Detect which cell encompasses the target text, then output its (X, Y) center coordinate. 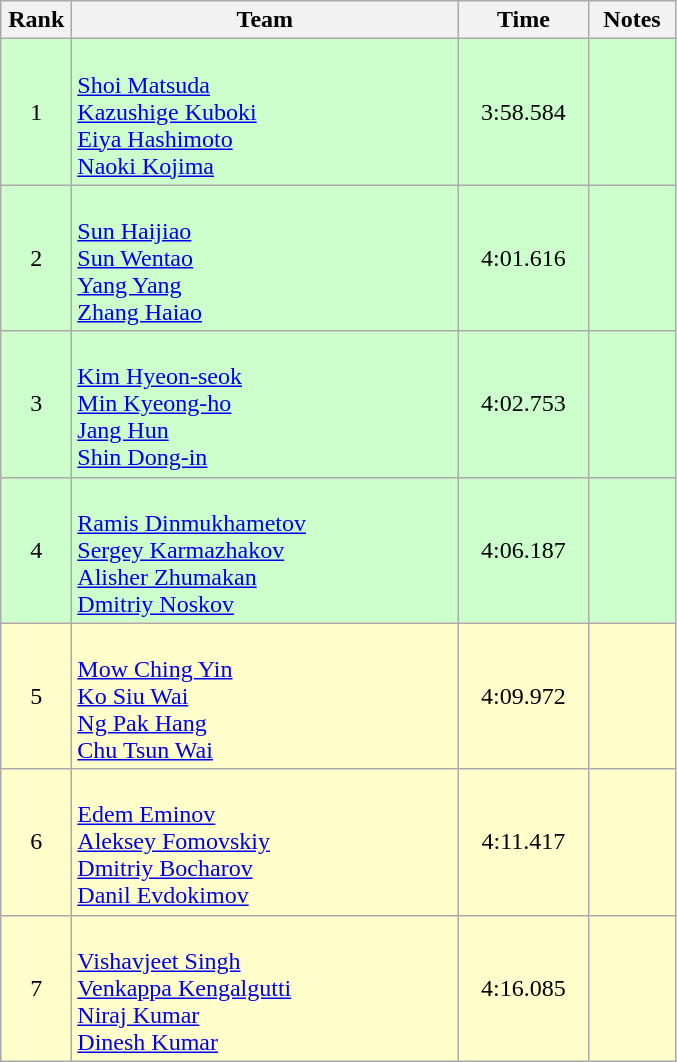
4:11.417 (524, 842)
2 (36, 258)
Ramis DinmukhametovSergey KarmazhakovAlisher ZhumakanDmitriy Noskov (265, 550)
4:06.187 (524, 550)
4:01.616 (524, 258)
Rank (36, 20)
Edem EminovAleksey FomovskiyDmitriy BocharovDanil Evdokimov (265, 842)
Shoi MatsudaKazushige KubokiEiya HashimotoNaoki Kojima (265, 112)
4:16.085 (524, 988)
7 (36, 988)
4:02.753 (524, 404)
6 (36, 842)
4 (36, 550)
1 (36, 112)
5 (36, 696)
3 (36, 404)
Vishavjeet SinghVenkappa KengalguttiNiraj KumarDinesh Kumar (265, 988)
3:58.584 (524, 112)
Team (265, 20)
4:09.972 (524, 696)
Mow Ching YinKo Siu WaiNg Pak HangChu Tsun Wai (265, 696)
Kim Hyeon-seokMin Kyeong-hoJang HunShin Dong-in (265, 404)
Time (524, 20)
Notes (632, 20)
Sun HaijiaoSun WentaoYang YangZhang Haiao (265, 258)
